Capture the cell that displays the provided text and extract its (x, y) central coordinate. 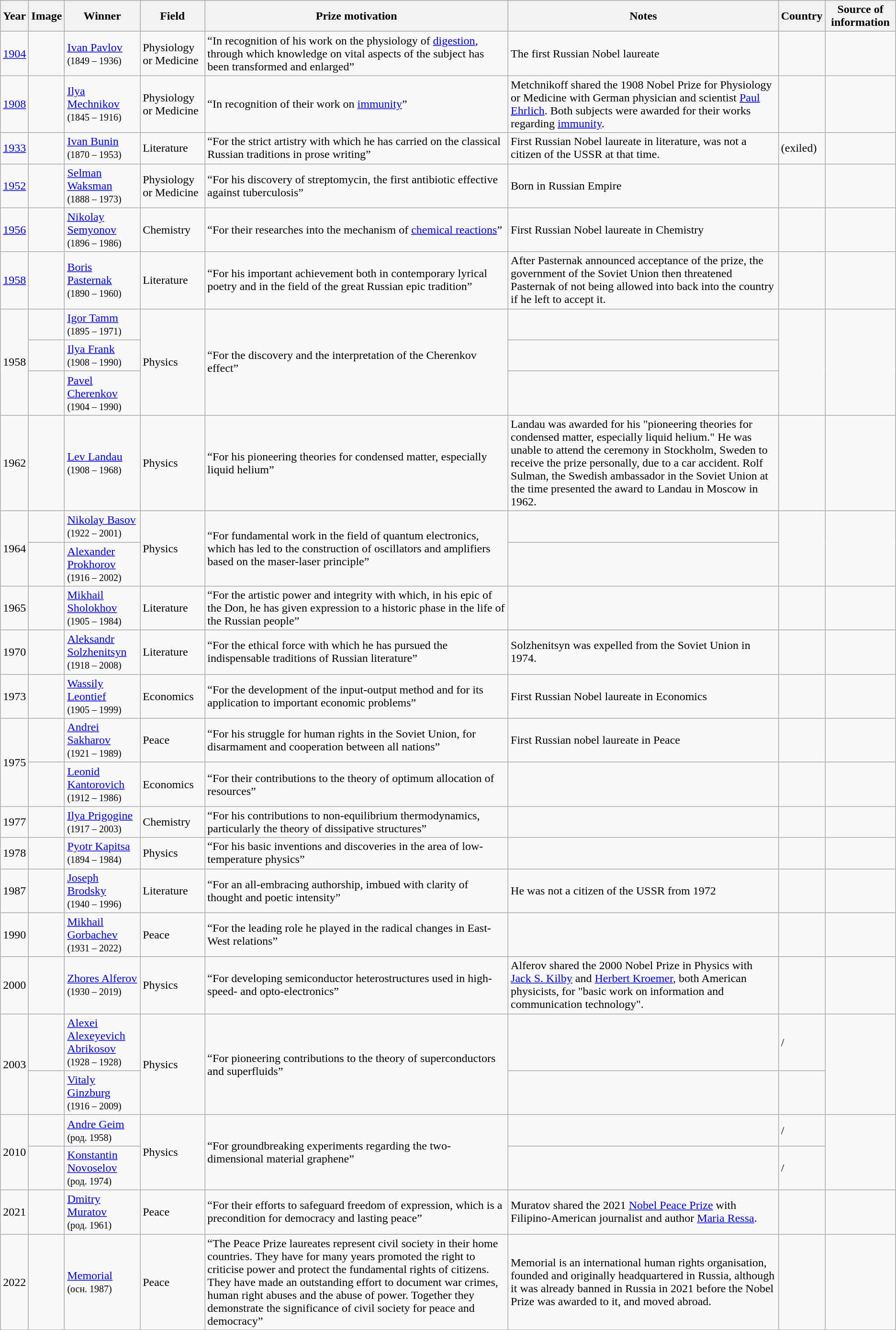
“For his important achievement both in contemporary lyrical poetry and in the field of the great Russian epic tradition” (357, 280)
Country (802, 16)
Ilya Prigogine(1917 – 2003) (102, 822)
Memorial(осн. 1987) (102, 1282)
1956 (14, 230)
“For his struggle for human rights in the Soviet Union, for disarmament and cooperation between all nations” (357, 740)
Ivan Bunin(1870 – 1953) (102, 148)
2021 (14, 1212)
Andrei Sakharov(1921 – 1989) (102, 740)
1962 (14, 463)
1933 (14, 148)
“For developing semiconductor heterostructures used in high-speed- and opto-electronics” (357, 985)
Ivan Pavlov(1849 – 1936) (102, 54)
Lev Landau(1908 – 1968) (102, 463)
2000 (14, 985)
“For his basic inventions and discoveries in the area of low-temperature physics” (357, 853)
Ilya Mechnikov(1845 – 1916) (102, 104)
“For his contributions to non-equilibrium thermodynamics, particularly the theory of dissipative structures” (357, 822)
Solzhenitsyn was expelled from the Soviet Union in 1974. (643, 652)
1977 (14, 822)
Nikolay Semyonov(1896 – 1986) (102, 230)
Igor Tamm(1895 – 1971) (102, 324)
Mikhail Sholokhov(1905 – 1984) (102, 608)
1965 (14, 608)
Vitaly Ginzburg(1916 – 2009) (102, 1093)
“For an all-embracing authorship, imbued with clarity of thought and poetic intensity” (357, 891)
Nikolay Basov(1922 – 2001) (102, 526)
Notes (643, 16)
(exiled) (802, 148)
Source of information (861, 16)
Pavel Cherenkov(1904 – 1990) (102, 393)
“For his pioneering theories for condensed matter, especially liquid helium” (357, 463)
Leonid Kantorovich(1912 – 1986) (102, 784)
Winner (102, 16)
Field (172, 16)
Image (47, 16)
1952 (14, 186)
“For their contributions to the theory of optimum allocation of resources” (357, 784)
Aleksandr Solzhenitsyn(1918 – 2008) (102, 652)
First Russian Nobel laureate in Economics (643, 696)
Muratov shared the 2021 Nobel Peace Prize with Filipino-American journalist and author Maria Ressa. (643, 1212)
1978 (14, 853)
2022 (14, 1282)
“For groundbreaking experiments regarding the two-dimensional material graphene” (357, 1152)
1987 (14, 891)
Selman Waksman(1888 – 1973) (102, 186)
“For the leading role he played in the radical changes in East-West relations” (357, 935)
Ilya Frank(1908 – 1990) (102, 355)
1904 (14, 54)
“For pioneering contributions to the theory of superconductors and superfluids” (357, 1064)
He was not a citizen of the USSR from 1972 (643, 891)
Alexander Prokhorov(1916 – 2002) (102, 564)
Born in Russian Empire (643, 186)
Year (14, 16)
First Russian Nobel laureate in Chemistry (643, 230)
“For the ethical force with which he has pursued the indispensable traditions of Russian literature” (357, 652)
Alexei Alexeyevich Abrikosov(1928 – 1928) (102, 1042)
“For the discovery and the interpretation of the Cherenkov effect” (357, 362)
Pyotr Kapitsa(1894 – 1984) (102, 853)
Dmitry Muratov(род. 1961) (102, 1212)
Zhores Alferov(1930 – 2019) (102, 985)
The first Russian Nobel laureate (643, 54)
“For their efforts to safeguard freedom of expression, which is a precondition for democracy and lasting peace” (357, 1212)
“For his discovery of streptomycin, the first antibiotic effective against tuberculosis” (357, 186)
1970 (14, 652)
Andre Geim(род. 1958) (102, 1130)
Boris Pasternak(1890 – 1960) (102, 280)
1964 (14, 548)
“For the strict artistry with which he has carried on the classical Russian traditions in prose writing” (357, 148)
Konstantin Novoselov(род. 1974) (102, 1168)
1975 (14, 762)
Wassily Leontief(1905 – 1999) (102, 696)
First Russian nobel laureate in Peace (643, 740)
“In recognition of their work on immunity” (357, 104)
Prize motivation (357, 16)
2003 (14, 1064)
Mikhail Gorbachev(1931 – 2022) (102, 935)
First Russian Nobel laureate in literature, was not a citizen of the USSR at that time. (643, 148)
“For their researches into the mechanism of chemical reactions” (357, 230)
Joseph Brodsky(1940 – 1996) (102, 891)
1973 (14, 696)
“For the development of the input-output method and for its application to important economic problems” (357, 696)
1908 (14, 104)
1990 (14, 935)
2010 (14, 1152)
